Determine the (x, y) coordinate at the center of the cell enclosing the given text.  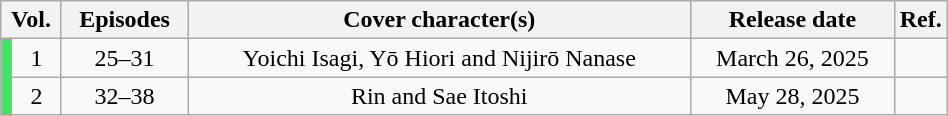
Yoichi Isagi, Yō Hiori and Nijirō Nanase (440, 58)
Release date (793, 20)
Rin and Sae Itoshi (440, 96)
Episodes (124, 20)
May 28, 2025 (793, 96)
2 (36, 96)
1 (36, 58)
March 26, 2025 (793, 58)
Vol. (32, 20)
25–31 (124, 58)
Ref. (920, 20)
32–38 (124, 96)
Cover character(s) (440, 20)
